Pinpoint the cell where the given text exists, returning its [X, Y] midpoint coordinate. 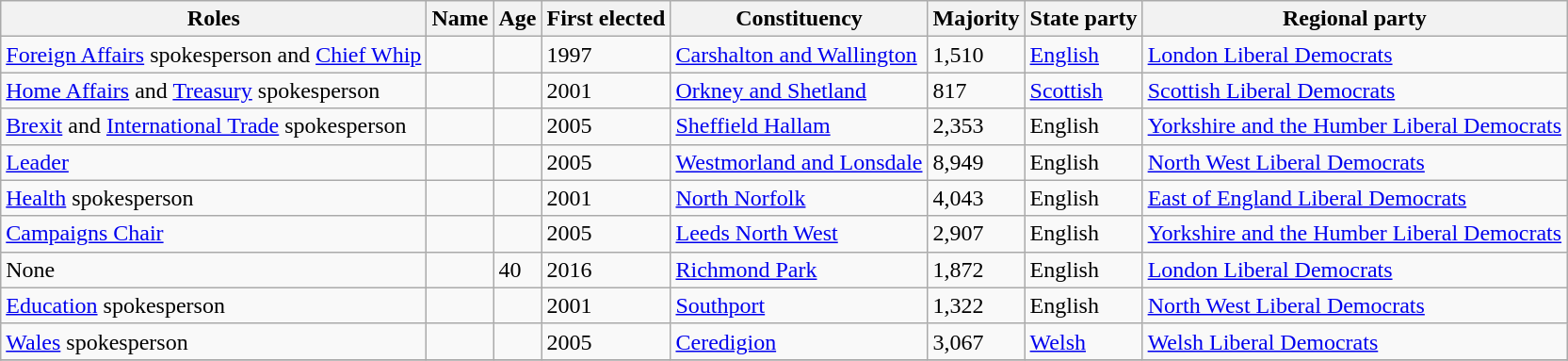
Education spokesperson [214, 305]
2,353 [976, 126]
Name [460, 19]
Welsh [1083, 341]
8,949 [976, 162]
Brexit and International Trade spokesperson [214, 126]
Scottish [1083, 90]
Orkney and Shetland [799, 90]
Majority [976, 19]
Wales spokesperson [214, 341]
Home Affairs and Treasury spokesperson [214, 90]
Southport [799, 305]
Regional party [1354, 19]
Age [518, 19]
817 [976, 90]
Leader [214, 162]
4,043 [976, 198]
Roles [214, 19]
Welsh Liberal Democrats [1354, 341]
Health spokesperson [214, 198]
Richmond Park [799, 270]
Westmorland and Lonsdale [799, 162]
North Norfolk [799, 198]
2,907 [976, 234]
Scottish Liberal Democrats [1354, 90]
Foreign Affairs spokesperson and Chief Whip [214, 55]
2016 [606, 270]
First elected [606, 19]
Carshalton and Wallington [799, 55]
1,510 [976, 55]
40 [518, 270]
Leeds North West [799, 234]
3,067 [976, 341]
1997 [606, 55]
Ceredigion [799, 341]
1,322 [976, 305]
East of England Liberal Democrats [1354, 198]
State party [1083, 19]
None [214, 270]
Campaigns Chair [214, 234]
Sheffield Hallam [799, 126]
Constituency [799, 19]
1,872 [976, 270]
